Locate the cell with the specified text and output its [x, y] center coordinate. 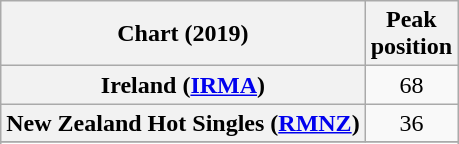
Peakposition [411, 34]
36 [411, 123]
68 [411, 85]
New Zealand Hot Singles (RMNZ) [183, 123]
Ireland (IRMA) [183, 85]
Chart (2019) [183, 34]
